Output the [X, Y] coordinate of the center of the cell containing the given text.  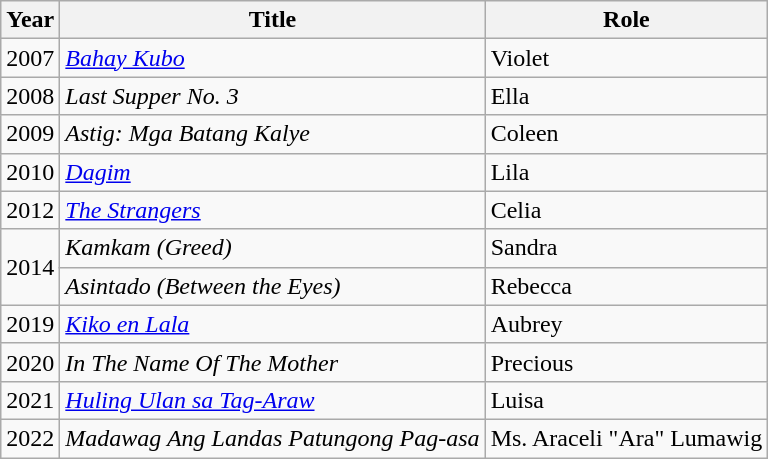
Sandra [626, 248]
Last Supper No. 3 [272, 96]
Kiko en Lala [272, 324]
Aubrey [626, 324]
2020 [30, 362]
Role [626, 20]
Dagim [272, 172]
Huling Ulan sa Tag-Araw [272, 400]
Asintado (Between the Eyes) [272, 286]
2014 [30, 267]
Violet [626, 58]
2008 [30, 96]
Coleen [626, 134]
Madawag Ang Landas Patungong Pag-asa [272, 438]
Ms. Araceli "Ara" Lumawig [626, 438]
2007 [30, 58]
Title [272, 20]
The Strangers [272, 210]
Rebecca [626, 286]
Precious [626, 362]
2009 [30, 134]
Year [30, 20]
Astig: Mga Batang Kalye [272, 134]
Luisa [626, 400]
2022 [30, 438]
2012 [30, 210]
Bahay Kubo [272, 58]
2010 [30, 172]
2021 [30, 400]
Kamkam (Greed) [272, 248]
2019 [30, 324]
In The Name Of The Mother [272, 362]
Lila [626, 172]
Ella [626, 96]
Celia [626, 210]
